Detect which cell encompasses the target text, then output its (x, y) center coordinate. 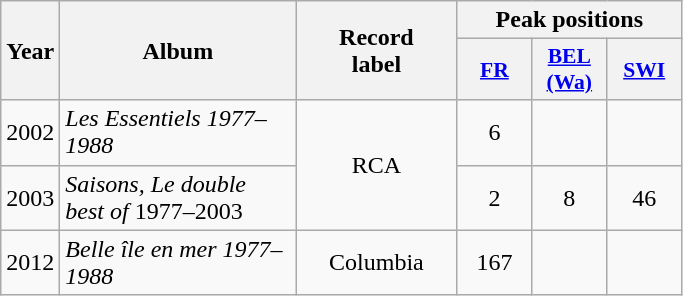
2012 (30, 262)
6 (494, 132)
2 (494, 198)
BEL (Wa) (570, 70)
Belle île en mer 1977–1988 (178, 262)
Columbia (376, 262)
2003 (30, 198)
Album (178, 50)
SWI (644, 70)
2002 (30, 132)
Recordlabel (376, 50)
FR (494, 70)
167 (494, 262)
Saisons, Le double best of 1977–2003 (178, 198)
8 (570, 198)
Year (30, 50)
RCA (376, 165)
Peak positions (570, 20)
Les Essentiels 1977–1988 (178, 132)
46 (644, 198)
